Search for the cell housing the specified text and yield its [x, y] center coordinate. 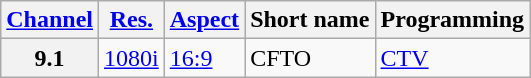
CFTO [310, 58]
CTV [452, 58]
Res. [132, 20]
16:9 [204, 58]
Programming [452, 20]
Aspect [204, 20]
9.1 [50, 58]
Short name [310, 20]
1080i [132, 58]
Channel [50, 20]
